Return the [X, Y] coordinate for the center point of the cell that contains the specified text.  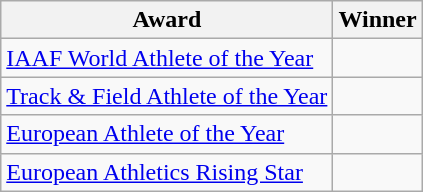
European Athletics Rising Star [167, 172]
Track & Field Athlete of the Year [167, 96]
Award [167, 20]
European Athlete of the Year [167, 134]
Winner [378, 20]
IAAF World Athlete of the Year [167, 58]
